For the text-containing cell, return its midpoint in [X, Y] coordinate format. 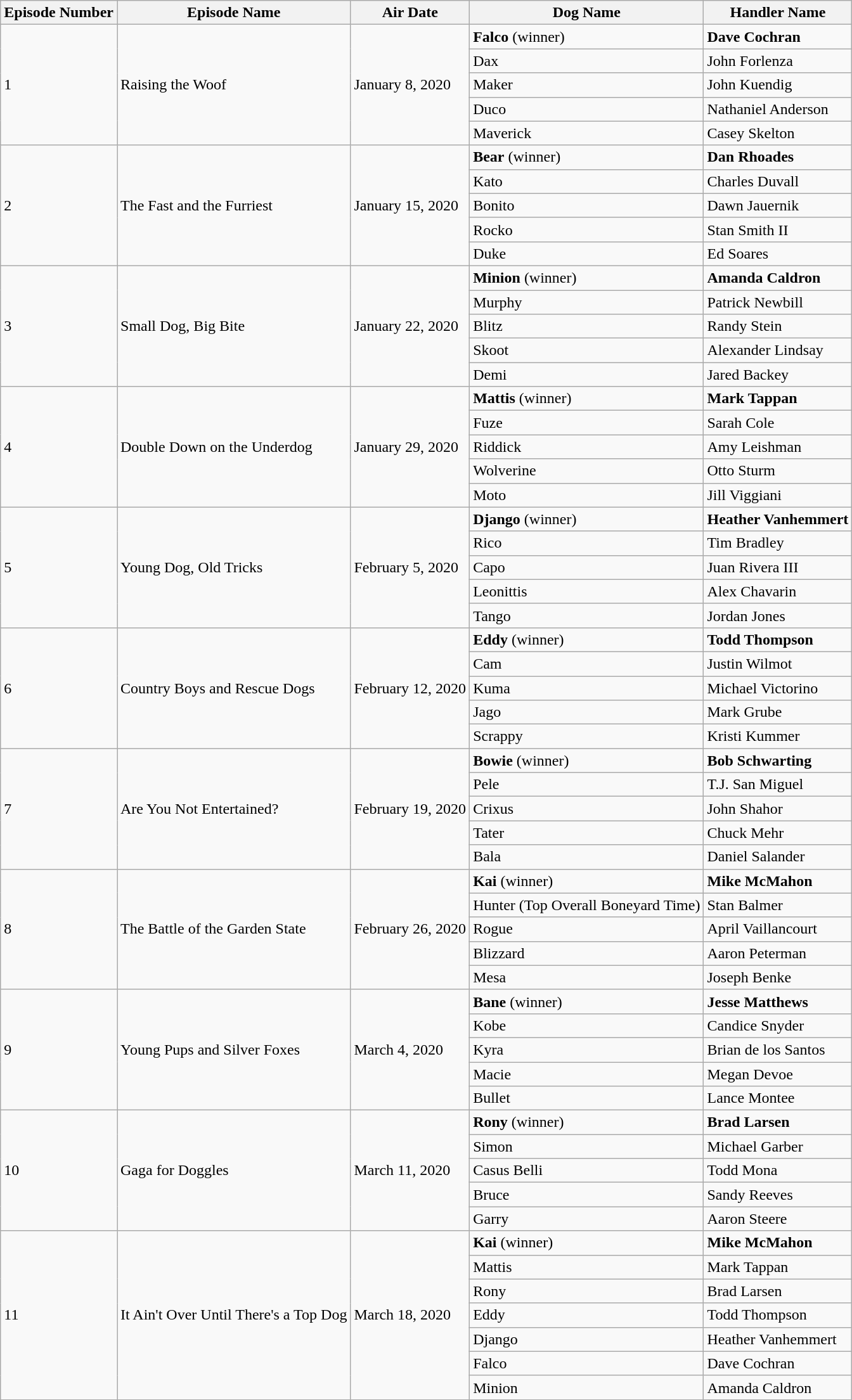
Minion (winner) [587, 278]
Bruce [587, 1195]
2 [59, 205]
3 [59, 326]
Episode Name [233, 13]
Bowie (winner) [587, 761]
Kato [587, 181]
Daniel Salander [778, 857]
Charles Duvall [778, 181]
March 4, 2020 [410, 1050]
Episode Number [59, 13]
Bear (winner) [587, 157]
Dawn Jauernik [778, 205]
Garry [587, 1219]
Megan Devoe [778, 1074]
Todd Mona [778, 1171]
February 19, 2020 [410, 809]
Mark Grube [778, 712]
Hunter (Top Overall Boneyard Time) [587, 905]
6 [59, 688]
The Fast and the Furriest [233, 205]
Simon [587, 1146]
Brian de los Santos [778, 1050]
Fuze [587, 423]
Tim Bradley [778, 543]
Blizzard [587, 953]
Patrick Newbill [778, 302]
Sarah Cole [778, 423]
5 [59, 567]
Dan Rhoades [778, 157]
February 12, 2020 [410, 688]
Mattis [587, 1267]
Casey Skelton [778, 133]
April Vaillancourt [778, 929]
Alex Chavarin [778, 591]
Cam [587, 664]
Rico [587, 543]
Joseph Benke [778, 977]
Maverick [587, 133]
Eddy (winner) [587, 639]
Kyra [587, 1050]
Pele [587, 785]
Demi [587, 375]
Rony (winner) [587, 1122]
Minion [587, 1387]
January 22, 2020 [410, 326]
Bonito [587, 205]
Macie [587, 1074]
Nathaniel Anderson [778, 109]
The Battle of the Garden State [233, 929]
Casus Belli [587, 1171]
Michael Garber [778, 1146]
Handler Name [778, 13]
Aaron Steere [778, 1219]
9 [59, 1050]
8 [59, 929]
Jill Viggiani [778, 495]
Eddy [587, 1315]
Bob Schwarting [778, 761]
Scrappy [587, 736]
10 [59, 1171]
Chuck Mehr [778, 833]
Ed Soares [778, 254]
Sandy Reeves [778, 1195]
Stan Smith II [778, 229]
Falco (winner) [587, 37]
January 15, 2020 [410, 205]
Bala [587, 857]
January 29, 2020 [410, 447]
Jared Backey [778, 375]
Murphy [587, 302]
Young Dog, Old Tricks [233, 567]
Otto Sturm [778, 471]
Candice Snyder [778, 1025]
Tater [587, 833]
Randy Stein [778, 326]
1 [59, 85]
Kristi Kummer [778, 736]
Aaron Peterman [778, 953]
Jesse Matthews [778, 1001]
Duco [587, 109]
Gaga for Doggles [233, 1171]
Small Dog, Big Bite [233, 326]
Dax [587, 61]
Young Pups and Silver Foxes [233, 1050]
Maker [587, 85]
It Ain't Over Until There's a Top Dog [233, 1315]
4 [59, 447]
Blitz [587, 326]
John Shahor [778, 809]
Leonittis [587, 591]
Crixus [587, 809]
John Kuendig [778, 85]
Jordan Jones [778, 615]
7 [59, 809]
Kuma [587, 688]
Capo [587, 567]
March 18, 2020 [410, 1315]
Country Boys and Rescue Dogs [233, 688]
T.J. San Miguel [778, 785]
11 [59, 1315]
Kobe [587, 1025]
Rocko [587, 229]
February 5, 2020 [410, 567]
Dog Name [587, 13]
Django [587, 1339]
Mattis (winner) [587, 399]
Duke [587, 254]
Lance Montee [778, 1098]
Raising the Woof [233, 85]
Rony [587, 1291]
Mesa [587, 977]
Falco [587, 1363]
Alexander Lindsay [778, 350]
Tango [587, 615]
Juan Rivera III [778, 567]
Riddick [587, 447]
Rogue [587, 929]
Justin Wilmot [778, 664]
February 26, 2020 [410, 929]
January 8, 2020 [410, 85]
Moto [587, 495]
Michael Victorino [778, 688]
March 11, 2020 [410, 1171]
Amy Leishman [778, 447]
Skoot [587, 350]
Bane (winner) [587, 1001]
Air Date [410, 13]
Jago [587, 712]
Double Down on the Underdog [233, 447]
Bullet [587, 1098]
John Forlenza [778, 61]
Stan Balmer [778, 905]
Django (winner) [587, 519]
Wolverine [587, 471]
Are You Not Entertained? [233, 809]
